Determine the (x, y) coordinate at the center of the cell enclosing the given text.  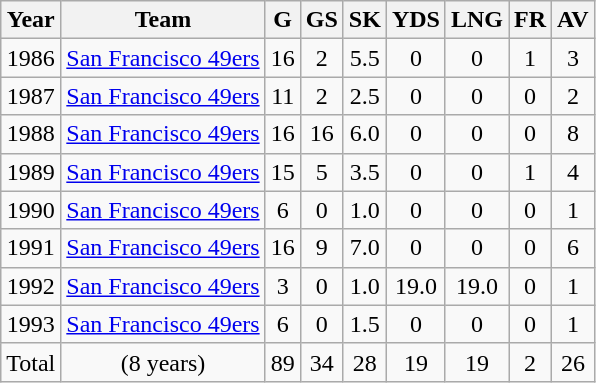
1990 (31, 210)
11 (282, 96)
6.0 (364, 134)
Total (31, 362)
7.0 (364, 248)
1992 (31, 286)
26 (574, 362)
(8 years) (163, 362)
4 (574, 172)
34 (322, 362)
Team (163, 20)
1988 (31, 134)
AV (574, 20)
89 (282, 362)
1989 (31, 172)
15 (282, 172)
FR (530, 20)
5.5 (364, 58)
28 (364, 362)
1.5 (364, 324)
SK (364, 20)
YDS (416, 20)
1986 (31, 58)
5 (322, 172)
1991 (31, 248)
GS (322, 20)
1987 (31, 96)
8 (574, 134)
2.5 (364, 96)
9 (322, 248)
LNG (476, 20)
1993 (31, 324)
3.5 (364, 172)
G (282, 20)
Year (31, 20)
